Extract the (x, y) coordinate from the center of the cell holding the provided text.  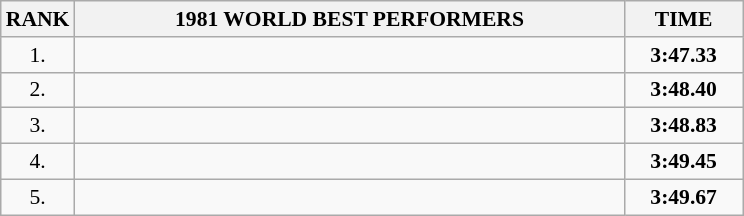
1981 WORLD BEST PERFORMERS (349, 19)
3:49.67 (684, 197)
TIME (684, 19)
1. (38, 55)
3:47.33 (684, 55)
3:48.83 (684, 126)
RANK (38, 19)
5. (38, 197)
3:48.40 (684, 90)
2. (38, 90)
3:49.45 (684, 162)
3. (38, 126)
4. (38, 162)
